Capture the cell that displays the provided text and extract its (x, y) central coordinate. 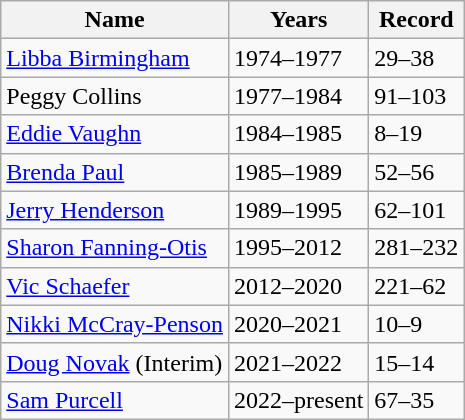
221–62 (416, 286)
52–56 (416, 172)
15–14 (416, 362)
1989–1995 (298, 210)
1985–1989 (298, 172)
2020–2021 (298, 324)
Jerry Henderson (115, 210)
10–9 (416, 324)
Nikki McCray-Penson (115, 324)
Brenda Paul (115, 172)
29–38 (416, 58)
8–19 (416, 134)
2021–2022 (298, 362)
62–101 (416, 210)
Vic Schaefer (115, 286)
Peggy Collins (115, 96)
Sam Purcell (115, 400)
Name (115, 20)
2022–present (298, 400)
67–35 (416, 400)
Years (298, 20)
Eddie Vaughn (115, 134)
1977–1984 (298, 96)
Sharon Fanning-Otis (115, 248)
2012–2020 (298, 286)
1974–1977 (298, 58)
281–232 (416, 248)
Libba Birmingham (115, 58)
Record (416, 20)
1984–1985 (298, 134)
1995–2012 (298, 248)
91–103 (416, 96)
Doug Novak (Interim) (115, 362)
